Return [x, y] of the center of cell containing provided text 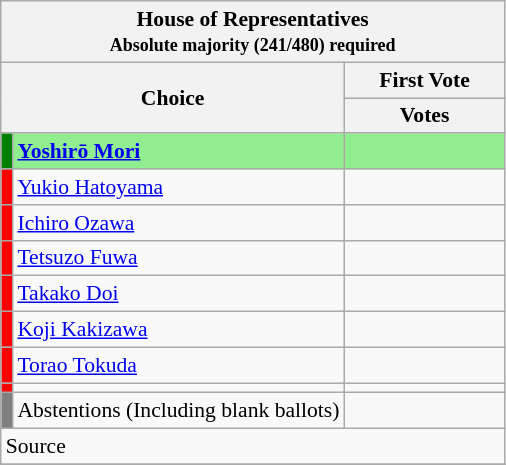
Takako Doi [178, 294]
Yukio Hatoyama [178, 187]
Koji Kakizawa [178, 330]
Choice [173, 98]
House of Representatives Absolute majority (241/480) required [253, 32]
Abstentions (Including blank ballots) [178, 411]
Votes [424, 116]
Torao Tokuda [178, 365]
Tetsuzo Fuwa [178, 258]
Yoshirō Mori [178, 152]
First Vote [424, 80]
Ichiro Ozawa [178, 223]
Source [253, 447]
